Pinpoint the cell where the given text exists, returning its [X, Y] midpoint coordinate. 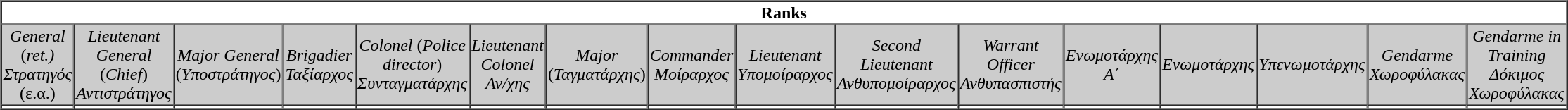
Ranks [784, 13]
General (ret.)Στρατηγός (ε.α.) [38, 64]
Major (Ταγματάρχης) [597, 64]
Commander Μοίραρχος [692, 64]
Lieutenant General (Chief) Αντιστράτηγος [124, 64]
Second Lieutenant Ανθυπομοίραρχος [896, 64]
Brigadier Ταξίαρχος [319, 64]
Ενωμοτάρχης [1209, 64]
Colonel (Police director) Συνταγματάρχης [412, 64]
Lieutenant Υπομοίραρχος [785, 64]
Gendarme Χωροφύλακας [1417, 64]
Warrant Officer Ανθυπασπιστής [1011, 64]
Υπενωμοτάρχης [1311, 64]
Ενωμοτάρχης Α΄ [1111, 64]
Gendarme in Training Δόκιμος Χωροφύλακας [1517, 64]
Lieutenant Colonel Αν/χης [508, 64]
Major General (Υποστράτηγος) [229, 64]
